Scan for the cell matching the given text and deliver its (x, y) coordinate at center. 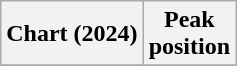
Peakposition (189, 34)
Chart (2024) (72, 34)
